Detect which cell encompasses the target text, then output its (X, Y) center coordinate. 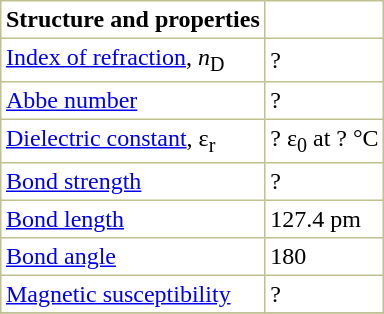
Magnetic susceptibility (133, 295)
127.4 pm (324, 220)
Index of refraction, nD (133, 60)
Abbe number (133, 101)
Bond length (133, 220)
Bond strength (133, 182)
180 (324, 257)
Dielectric constant, εr (133, 142)
? ε0 at ? °C (324, 142)
Structure and properties (133, 20)
Bond angle (133, 257)
